From the cell containing the given text, extract its center point as [X, Y] coordinate. 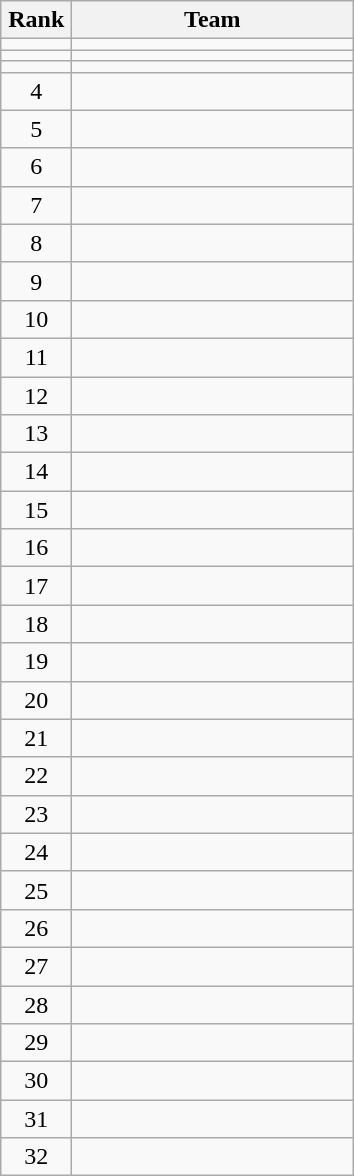
21 [36, 738]
20 [36, 700]
24 [36, 852]
22 [36, 776]
12 [36, 395]
5 [36, 129]
29 [36, 1043]
11 [36, 357]
7 [36, 205]
25 [36, 890]
4 [36, 91]
28 [36, 1005]
27 [36, 966]
13 [36, 434]
9 [36, 281]
Team [212, 20]
10 [36, 319]
8 [36, 243]
17 [36, 586]
31 [36, 1119]
15 [36, 510]
19 [36, 662]
26 [36, 928]
23 [36, 814]
Rank [36, 20]
16 [36, 548]
6 [36, 167]
18 [36, 624]
32 [36, 1157]
30 [36, 1081]
14 [36, 472]
